Extract the (x, y) coordinate from the center of the cell holding the provided text.  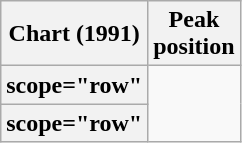
Chart (1991) (74, 34)
Peakposition (194, 34)
